Identify which cell holds the provided text, then report its [X, Y] central coordinate. 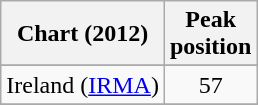
Chart (2012) [83, 34]
Ireland (IRMA) [83, 85]
Peakposition [210, 34]
57 [210, 85]
